Search for the cell housing the specified text and yield its [X, Y] center coordinate. 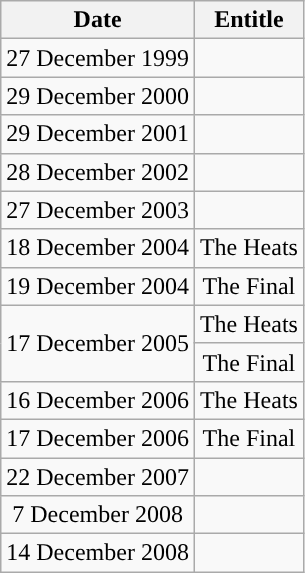
28 December 2002 [98, 172]
Date [98, 20]
29 December 2000 [98, 96]
17 December 2005 [98, 343]
7 December 2008 [98, 515]
29 December 2001 [98, 134]
Entitle [248, 20]
19 December 2004 [98, 286]
14 December 2008 [98, 553]
27 December 2003 [98, 210]
27 December 1999 [98, 58]
17 December 2006 [98, 438]
22 December 2007 [98, 477]
16 December 2006 [98, 400]
18 December 2004 [98, 248]
